Extract the [X, Y] coordinate from the center of the cell holding the provided text.  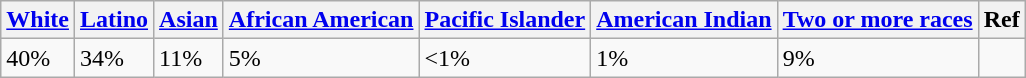
American Indian [684, 20]
1% [684, 58]
Latino [114, 20]
34% [114, 58]
<1% [505, 58]
9% [878, 58]
White [38, 20]
Two or more races [878, 20]
40% [38, 58]
11% [189, 58]
Pacific Islander [505, 20]
Asian [189, 20]
African American [321, 20]
5% [321, 58]
Ref [1002, 20]
